Provide the [X, Y] coordinate of the cell's center where the given text is located.  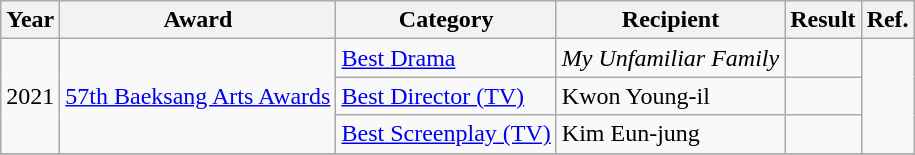
2021 [30, 96]
Best Drama [446, 58]
Kwon Young-il [670, 96]
Best Screenplay (TV) [446, 134]
My Unfamiliar Family [670, 58]
57th Baeksang Arts Awards [198, 96]
Best Director (TV) [446, 96]
Kim Eun-jung [670, 134]
Result [823, 20]
Category [446, 20]
Year [30, 20]
Award [198, 20]
Ref. [888, 20]
Recipient [670, 20]
